Provide the [X, Y] coordinate of the cell's center where the given text is located.  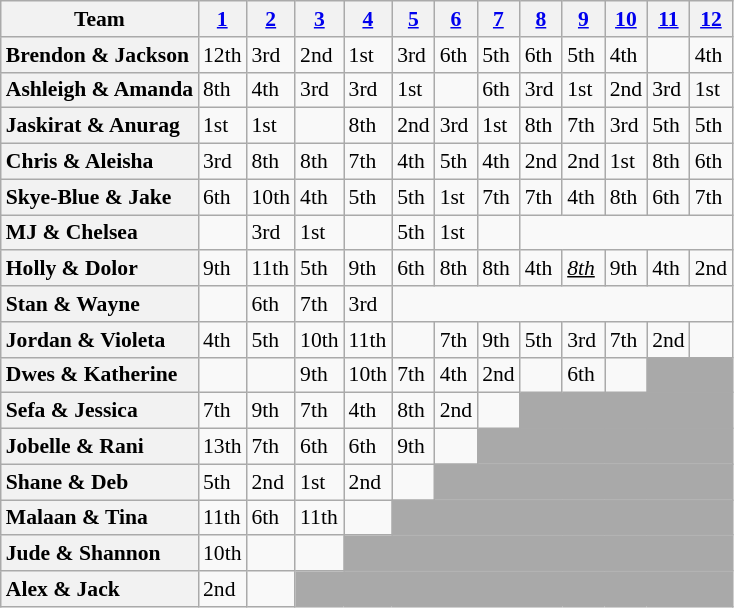
Sefa & Jessica [100, 411]
Dwes & Katherine [100, 375]
Ashleigh & Amanda [100, 90]
Alex & Jack [100, 589]
11 [668, 19]
13th [222, 447]
5 [414, 19]
1 [222, 19]
Brendon & Jackson [100, 55]
Shane & Deb [100, 482]
6 [456, 19]
2 [272, 19]
Skye-Blue & Jake [100, 197]
Jobelle & Rani [100, 447]
3 [320, 19]
Jaskirat & Anurag [100, 126]
7 [498, 19]
4 [368, 19]
Stan & Wayne [100, 304]
12th [222, 55]
10 [626, 19]
Holly & Dolor [100, 269]
Jude & Shannon [100, 554]
8 [542, 19]
9 [584, 19]
Team [100, 19]
MJ & Chelsea [100, 233]
Jordan & Violeta [100, 340]
Chris & Aleisha [100, 162]
Malaan & Tina [100, 518]
12 [712, 19]
